Locate the cell with the specified text and output its [x, y] center coordinate. 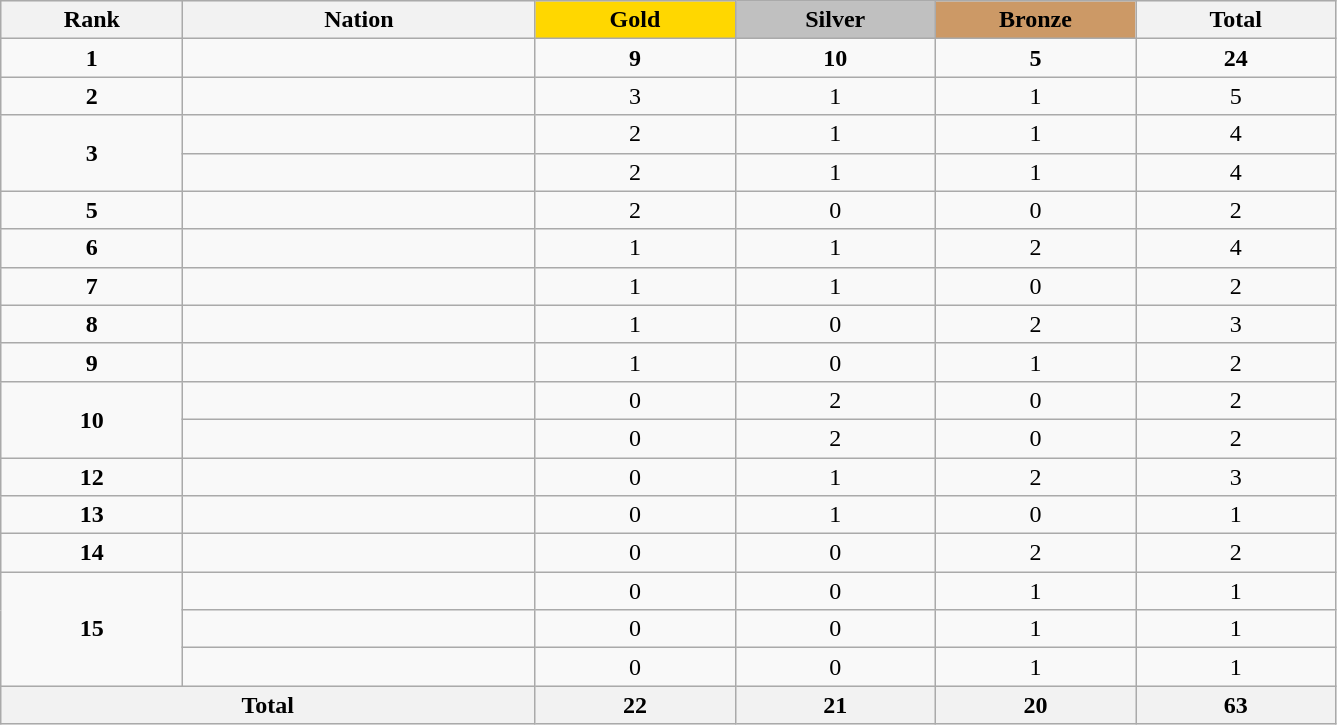
Bronze [1035, 20]
Silver [835, 20]
63 [1236, 705]
8 [92, 324]
Rank [92, 20]
15 [92, 629]
Gold [635, 20]
7 [92, 286]
13 [92, 515]
21 [835, 705]
Nation [359, 20]
6 [92, 248]
14 [92, 553]
12 [92, 477]
22 [635, 705]
20 [1035, 705]
24 [1236, 58]
